Return the (x, y) coordinate for the center point of the cell that contains the specified text.  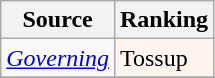
Ranking (164, 20)
Source (58, 20)
Tossup (164, 58)
Governing (58, 58)
